From the cell containing the given text, extract its center point as [x, y] coordinate. 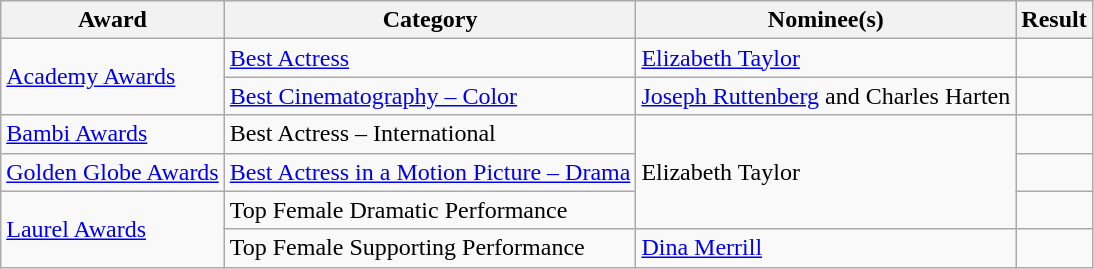
Category [430, 20]
Best Actress in a Motion Picture – Drama [430, 172]
Best Actress [430, 58]
Best Cinematography – Color [430, 96]
Dina Merrill [826, 248]
Award [113, 20]
Best Actress – International [430, 134]
Bambi Awards [113, 134]
Result [1054, 20]
Top Female Dramatic Performance [430, 210]
Academy Awards [113, 77]
Top Female Supporting Performance [430, 248]
Laurel Awards [113, 229]
Joseph Ruttenberg and Charles Harten [826, 96]
Golden Globe Awards [113, 172]
Nominee(s) [826, 20]
